Return [X, Y] of the center of cell containing provided text 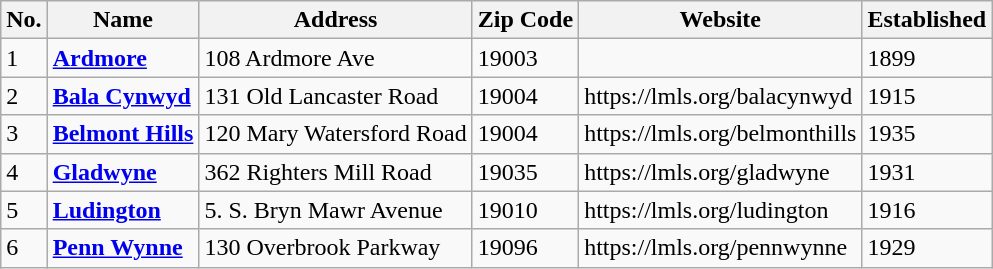
https://lmls.org/belmonthills [720, 134]
362 Righters Mill Road [336, 172]
19010 [525, 210]
Zip Code [525, 20]
120 Mary Watersford Road [336, 134]
Name [123, 20]
Gladwyne [123, 172]
Ardmore [123, 58]
5. S. Bryn Mawr Avenue [336, 210]
1899 [927, 58]
https://lmls.org/gladwyne [720, 172]
19096 [525, 248]
1935 [927, 134]
No. [24, 20]
19035 [525, 172]
1915 [927, 96]
Bala Cynwyd [123, 96]
130 Overbrook Parkway [336, 248]
108 Ardmore Ave [336, 58]
Established [927, 20]
6 [24, 248]
https://lmls.org/pennwynne [720, 248]
1931 [927, 172]
Ludington [123, 210]
https://lmls.org/balacynwyd [720, 96]
1916 [927, 210]
1 [24, 58]
Website [720, 20]
2 [24, 96]
Address [336, 20]
19003 [525, 58]
Belmont Hills [123, 134]
4 [24, 172]
5 [24, 210]
Penn Wynne [123, 248]
131 Old Lancaster Road [336, 96]
1929 [927, 248]
https://lmls.org/ludington [720, 210]
3 [24, 134]
